Provide the (X, Y) coordinate of the cell's center where the given text is located.  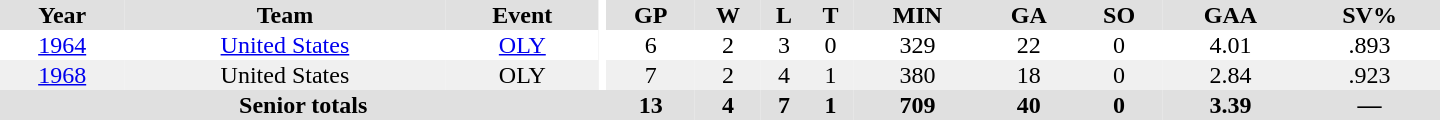
1964 (62, 45)
Event (522, 15)
18 (1028, 75)
6 (650, 45)
2.84 (1230, 75)
GP (650, 15)
22 (1028, 45)
SV% (1370, 15)
329 (918, 45)
— (1370, 105)
T (830, 15)
GA (1028, 15)
3.39 (1230, 105)
709 (918, 105)
13 (650, 105)
Senior totals (303, 105)
3 (784, 45)
MIN (918, 15)
L (784, 15)
SO (1118, 15)
380 (918, 75)
1968 (62, 75)
40 (1028, 105)
Year (62, 15)
.923 (1370, 75)
.893 (1370, 45)
Team (284, 15)
W (728, 15)
GAA (1230, 15)
4.01 (1230, 45)
